Search for the cell housing the specified text and yield its [X, Y] center coordinate. 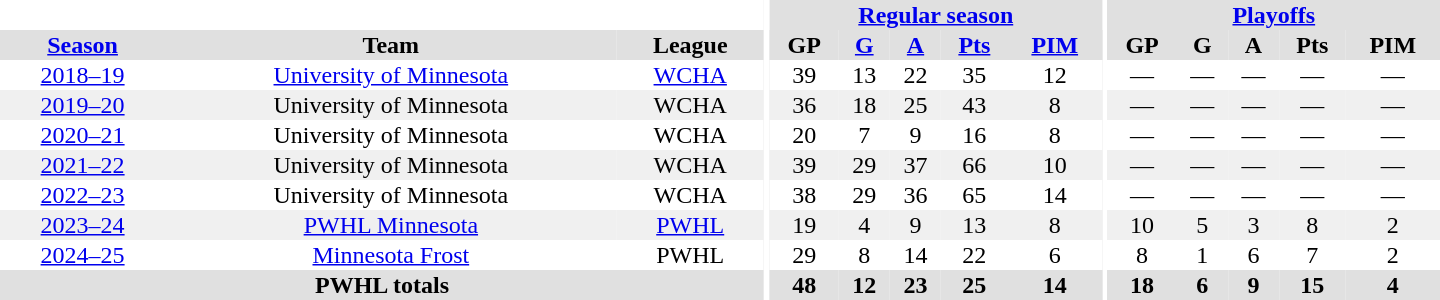
37 [916, 165]
PWHL Minnesota [390, 225]
Season [82, 45]
48 [804, 285]
16 [974, 135]
19 [804, 225]
League [690, 45]
2023–24 [82, 225]
PWHL totals [382, 285]
Minnesota Frost [390, 255]
15 [1312, 285]
Team [390, 45]
23 [916, 285]
2022–23 [82, 195]
66 [974, 165]
3 [1254, 225]
2019–20 [82, 105]
Regular season [936, 15]
35 [974, 75]
43 [974, 105]
Playoffs [1274, 15]
38 [804, 195]
2020–21 [82, 135]
5 [1202, 225]
20 [804, 135]
1 [1202, 255]
2024–25 [82, 255]
65 [974, 195]
2021–22 [82, 165]
2018–19 [82, 75]
